Capture the cell that displays the provided text and extract its [X, Y] central coordinate. 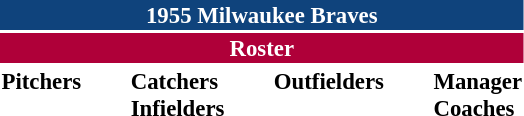
Roster [262, 48]
1955 Milwaukee Braves [262, 15]
